Capture the cell that displays the provided text and extract its (x, y) central coordinate. 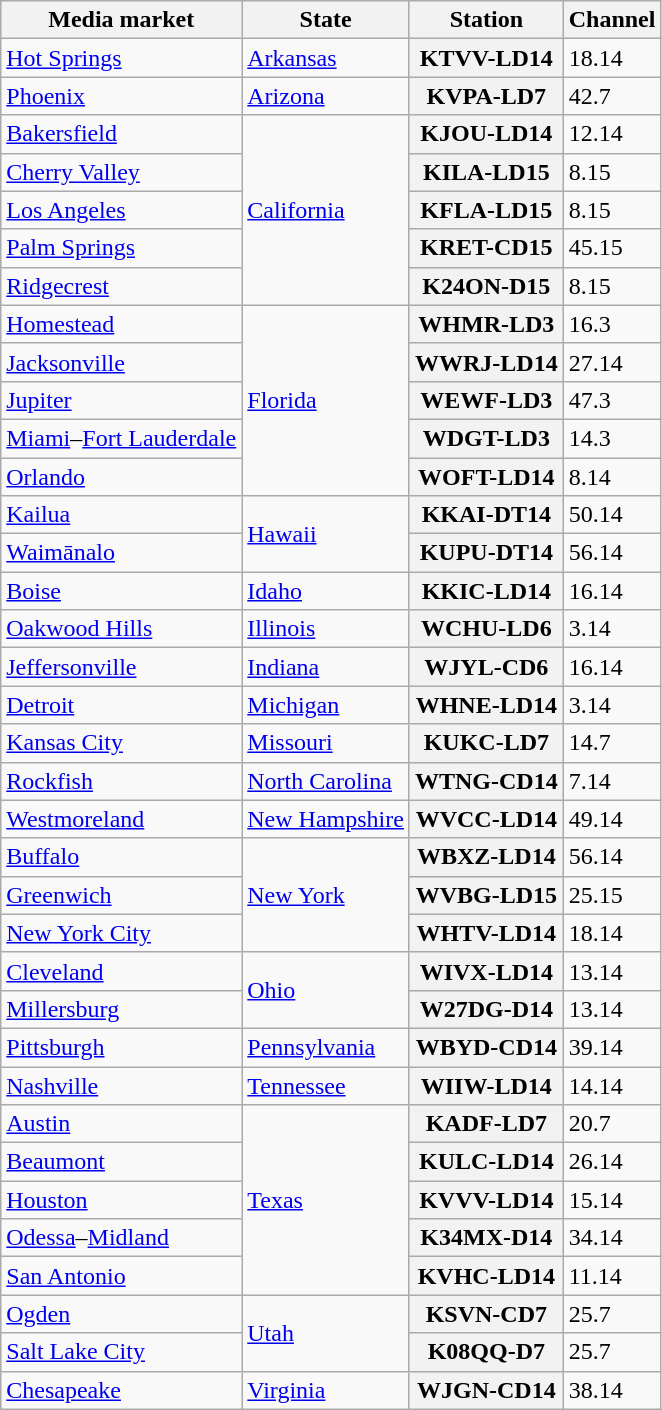
Pennsylvania (326, 1047)
KADF-LD7 (486, 1124)
Waimānalo (122, 553)
Salt Lake City (122, 1352)
Florida (326, 400)
Missouri (326, 743)
WHMR-LD3 (486, 324)
50.14 (612, 515)
WVCC-LD14 (486, 819)
14.7 (612, 743)
Channel (612, 20)
New York (326, 895)
38.14 (612, 1390)
W27DG-D14 (486, 1009)
Oakwood Hills (122, 629)
KVPA-LD7 (486, 96)
Austin (122, 1124)
WIVX-LD14 (486, 971)
KTVV-LD14 (486, 58)
Los Angeles (122, 210)
Cherry Valley (122, 172)
Millersburg (122, 1009)
Jacksonville (122, 362)
12.14 (612, 134)
Phoenix (122, 96)
Tennessee (326, 1085)
New Hampshire (326, 819)
Station (486, 20)
WOFT-LD14 (486, 477)
Homestead (122, 324)
WJGN-CD14 (486, 1390)
7.14 (612, 781)
20.7 (612, 1124)
WCHU-LD6 (486, 629)
K24ON-D15 (486, 286)
WBXZ-LD14 (486, 857)
KKAI-DT14 (486, 515)
Idaho (326, 591)
WVBG-LD15 (486, 895)
Texas (326, 1200)
State (326, 20)
8.14 (612, 477)
San Antonio (122, 1276)
Palm Springs (122, 248)
Indiana (326, 667)
Greenwich (122, 895)
Westmoreland (122, 819)
Ridgecrest (122, 286)
WHTV-LD14 (486, 933)
K08QQ-D7 (486, 1352)
WTNG-CD14 (486, 781)
Cleveland (122, 971)
Chesapeake (122, 1390)
New York City (122, 933)
KULC-LD14 (486, 1162)
WBYD-CD14 (486, 1047)
KKIC-LD14 (486, 591)
WEWF-LD3 (486, 400)
KILA-LD15 (486, 172)
KUPU-DT14 (486, 553)
15.14 (612, 1200)
49.14 (612, 819)
39.14 (612, 1047)
16.3 (612, 324)
Buffalo (122, 857)
27.14 (612, 362)
14.3 (612, 438)
Media market (122, 20)
WWRJ-LD14 (486, 362)
KVVV-LD14 (486, 1200)
Michigan (326, 705)
42.7 (612, 96)
14.14 (612, 1085)
Nashville (122, 1085)
26.14 (612, 1162)
Detroit (122, 705)
Jupiter (122, 400)
North Carolina (326, 781)
34.14 (612, 1238)
Hot Springs (122, 58)
WDGT-LD3 (486, 438)
Miami–Fort Lauderdale (122, 438)
Boise (122, 591)
Bakersfield (122, 134)
WJYL-CD6 (486, 667)
KUKC-LD7 (486, 743)
California (326, 210)
Virginia (326, 1390)
Pittsburgh (122, 1047)
47.3 (612, 400)
Arizona (326, 96)
Houston (122, 1200)
Ohio (326, 990)
KRET-CD15 (486, 248)
WIIW-LD14 (486, 1085)
K34MX-D14 (486, 1238)
Arkansas (326, 58)
45.15 (612, 248)
Illinois (326, 629)
Kansas City (122, 743)
KFLA-LD15 (486, 210)
Rockfish (122, 781)
Hawaii (326, 534)
Utah (326, 1333)
Beaumont (122, 1162)
Orlando (122, 477)
Kailua (122, 515)
KSVN-CD7 (486, 1314)
KVHC-LD14 (486, 1276)
KJOU-LD14 (486, 134)
25.15 (612, 895)
Ogden (122, 1314)
11.14 (612, 1276)
Odessa–Midland (122, 1238)
WHNE-LD14 (486, 705)
Jeffersonville (122, 667)
